Capture the cell that displays the provided text and extract its (X, Y) central coordinate. 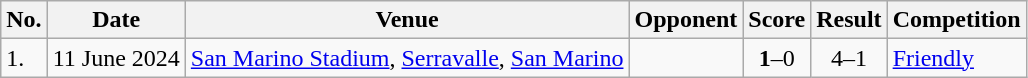
11 June 2024 (116, 58)
Date (116, 20)
4–1 (849, 58)
Opponent (686, 20)
Venue (407, 20)
Result (849, 20)
Score (777, 20)
1–0 (777, 58)
Friendly (956, 58)
1. (24, 58)
No. (24, 20)
Competition (956, 20)
San Marino Stadium, Serravalle, San Marino (407, 58)
